Return the [X, Y] coordinate for the center point of the cell that contains the specified text.  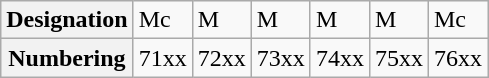
72xx [222, 58]
73xx [280, 58]
Designation [67, 20]
Numbering [67, 58]
75xx [398, 58]
71xx [162, 58]
74xx [340, 58]
76xx [458, 58]
